Identify which cell holds the provided text, then report its [X, Y] central coordinate. 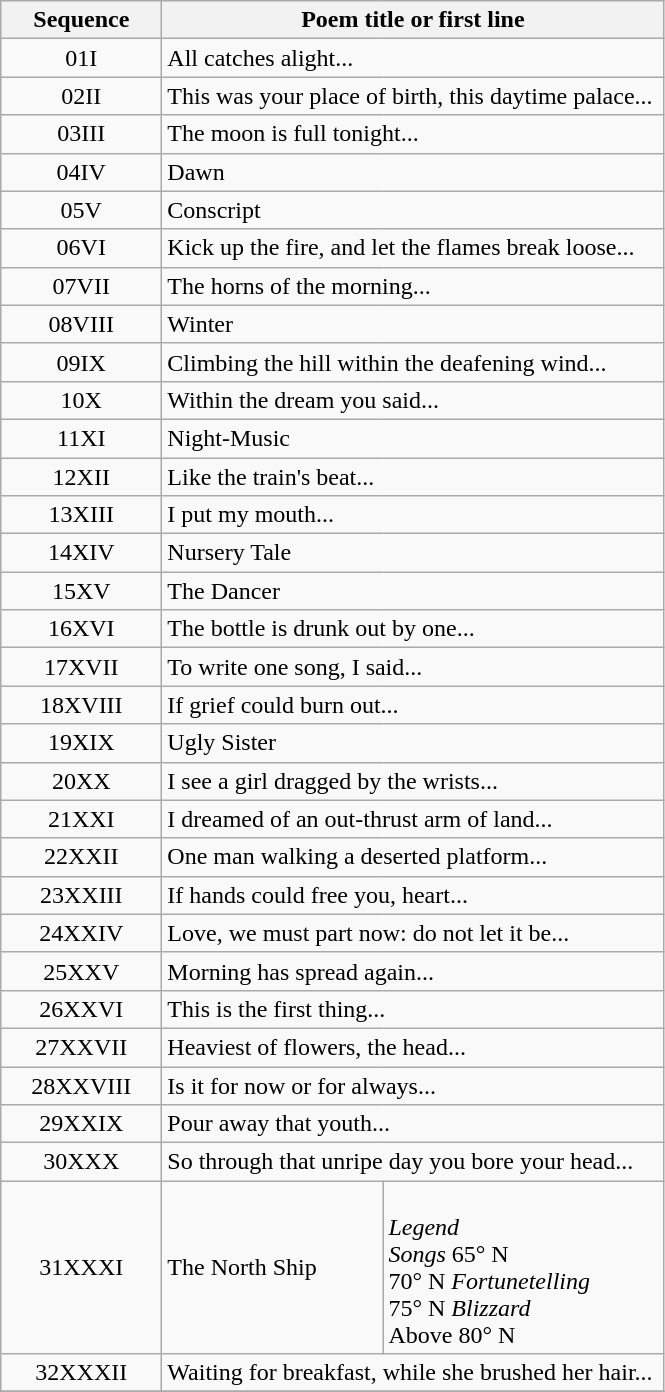
26XXVI [82, 1009]
This was your place of birth, this daytime palace... [413, 96]
Waiting for breakfast, while she brushed her hair... [413, 1373]
Kick up the fire, and let the flames break loose... [413, 248]
The moon is full tonight... [413, 134]
22XXII [82, 857]
Love, we must part now: do not let it be... [413, 933]
Ugly Sister [413, 743]
21XXI [82, 819]
07VII [82, 286]
I see a girl dragged by the wrists... [413, 781]
Sequence [82, 20]
Within the dream you said... [413, 400]
16XVI [82, 629]
28XXVIII [82, 1085]
10X [82, 400]
The horns of the morning... [413, 286]
I put my mouth... [413, 515]
To write one song, I said... [413, 667]
09IX [82, 362]
Night-Music [413, 438]
Conscript [413, 210]
20XX [82, 781]
One man walking a deserted platform... [413, 857]
Morning has spread again... [413, 971]
If grief could burn out... [413, 705]
30XXX [82, 1162]
Like the train's beat... [413, 477]
25XXV [82, 971]
04IV [82, 172]
14XIV [82, 553]
Climbing the hill within the deafening wind... [413, 362]
Nursery Tale [413, 553]
13XIII [82, 515]
12XII [82, 477]
19XIX [82, 743]
Heaviest of flowers, the head... [413, 1047]
Legend Songs 65° N 70° N Fortunetelling 75° N Blizzard Above 80° N [524, 1268]
27XXVII [82, 1047]
Pour away that youth... [413, 1124]
08VIII [82, 324]
03III [82, 134]
01I [82, 58]
02II [82, 96]
15XV [82, 591]
All catches alight... [413, 58]
So through that unripe day you bore your head... [413, 1162]
Is it for now or for always... [413, 1085]
31XXXI [82, 1268]
Winter [413, 324]
If hands could free you, heart... [413, 895]
32XXXII [82, 1373]
Poem title or first line [413, 20]
The Dancer [413, 591]
11XI [82, 438]
24XXIV [82, 933]
I dreamed of an out-thrust arm of land... [413, 819]
18XVIII [82, 705]
17XVII [82, 667]
The North Ship [272, 1268]
29XXIX [82, 1124]
Dawn [413, 172]
The bottle is drunk out by one... [413, 629]
23XXIII [82, 895]
This is the first thing... [413, 1009]
05V [82, 210]
06VI [82, 248]
